For the text-containing cell, return its midpoint in (X, Y) coordinate format. 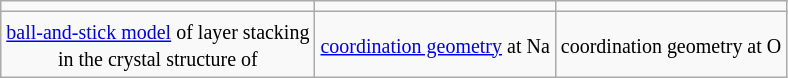
ball-and-stick model of layer stacking in the crystal structure of (158, 44)
coordination geometry at O (670, 44)
coordination geometry at Na (435, 44)
